Provide the (x, y) coordinate of the cell's center where the given text is located.  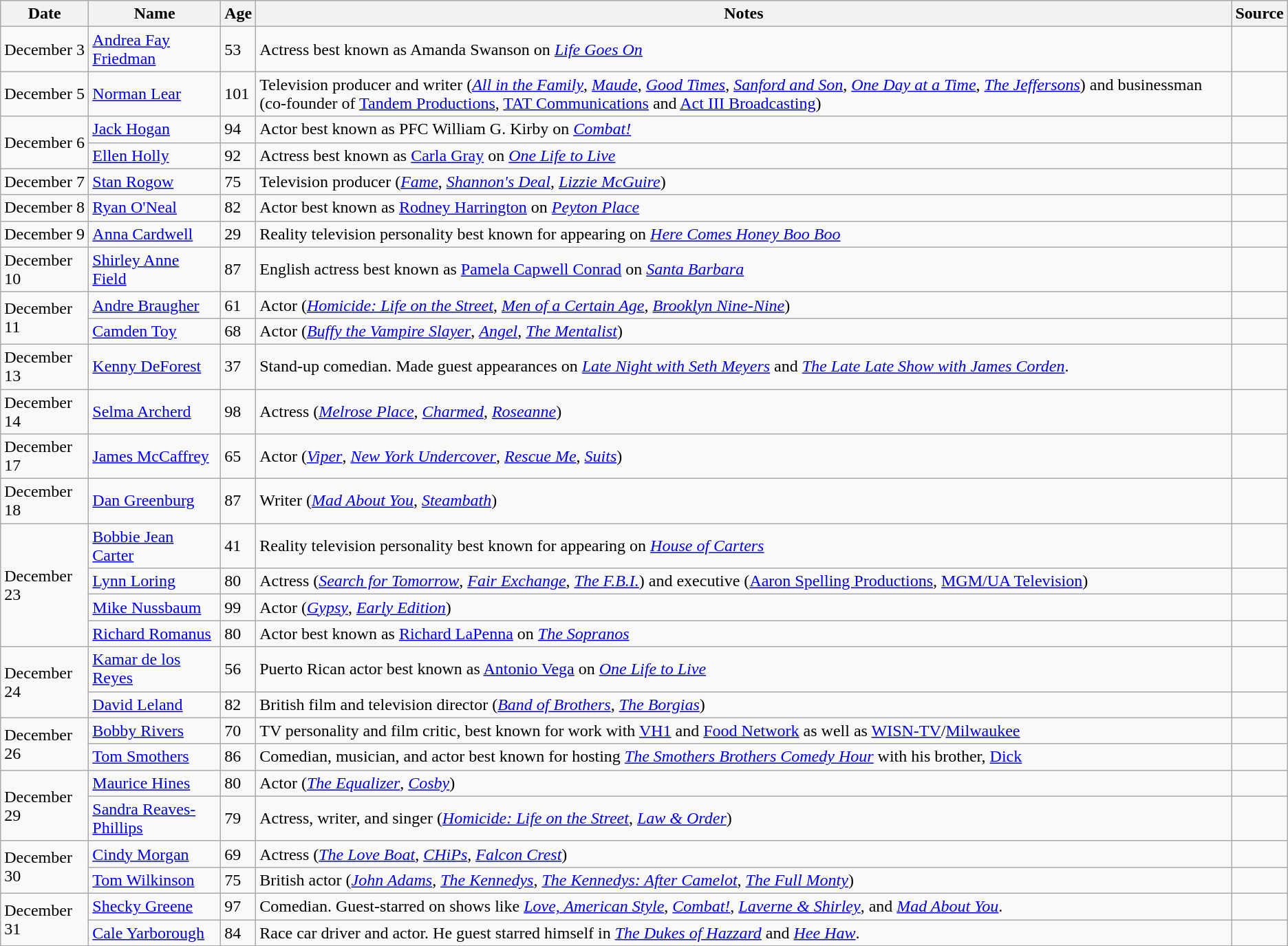
Bobbie Jean Carter (155, 546)
Selma Archerd (155, 411)
65 (238, 457)
December 3 (45, 50)
December 24 (45, 682)
Cindy Morgan (155, 854)
December 26 (45, 744)
Cale Yarborough (155, 932)
English actress best known as Pamela Capwell Conrad on Santa Barbara (744, 270)
Actor (Gypsy, Early Edition) (744, 608)
Name (155, 14)
James McCaffrey (155, 457)
Reality television personality best known for appearing on House of Carters (744, 546)
December 17 (45, 457)
Actress best known as Carla Gray on One Life to Live (744, 155)
Puerto Rican actor best known as Antonio Vega on One Life to Live (744, 669)
Richard Romanus (155, 634)
Actor (Homicide: Life on the Street, Men of a Certain Age, Brooklyn Nine-Nine) (744, 305)
December 10 (45, 270)
December 7 (45, 182)
December 30 (45, 867)
Actress best known as Amanda Swanson on Life Goes On (744, 50)
69 (238, 854)
Dan Greenburg (155, 501)
41 (238, 546)
December 31 (45, 919)
Anna Cardwell (155, 234)
98 (238, 411)
97 (238, 906)
Television producer (Fame, Shannon's Deal, Lizzie McGuire) (744, 182)
Ellen Holly (155, 155)
Actress (The Love Boat, CHiPs, Falcon Crest) (744, 854)
37 (238, 366)
David Leland (155, 705)
61 (238, 305)
Andre Braugher (155, 305)
Source (1259, 14)
Actor (The Equalizer, Cosby) (744, 783)
79 (238, 819)
December 11 (45, 318)
Shirley Anne Field (155, 270)
92 (238, 155)
Bobby Rivers (155, 731)
99 (238, 608)
Jack Hogan (155, 129)
Ryan O'Neal (155, 208)
TV personality and film critic, best known for work with VH1 and Food Network as well as WISN-TV/Milwaukee (744, 731)
29 (238, 234)
68 (238, 331)
British actor (John Adams, The Kennedys, The Kennedys: After Camelot, The Full Monty) (744, 880)
Age (238, 14)
Actress (Search for Tomorrow, Fair Exchange, The F.B.I.) and executive (Aaron Spelling Productions, MGM/UA Television) (744, 581)
Actress, writer, and singer (Homicide: Life on the Street, Law & Order) (744, 819)
53 (238, 50)
December 9 (45, 234)
British film and television director (Band of Brothers, The Borgias) (744, 705)
Sandra Reaves-Phillips (155, 819)
Camden Toy (155, 331)
Actor best known as Rodney Harrington on Peyton Place (744, 208)
Reality television personality best known for appearing on Here Comes Honey Boo Boo (744, 234)
Actress (Melrose Place, Charmed, Roseanne) (744, 411)
84 (238, 932)
Actor best known as Richard LaPenna on The Sopranos (744, 634)
86 (238, 757)
December 13 (45, 366)
94 (238, 129)
Maurice Hines (155, 783)
101 (238, 94)
December 5 (45, 94)
Tom Smothers (155, 757)
December 18 (45, 501)
56 (238, 669)
Norman Lear (155, 94)
Mike Nussbaum (155, 608)
Kamar de los Reyes (155, 669)
Comedian, musician, and actor best known for hosting The Smothers Brothers Comedy Hour with his brother, Dick (744, 757)
Actor (Viper, New York Undercover, Rescue Me, Suits) (744, 457)
December 6 (45, 142)
Actor (Buffy the Vampire Slayer, Angel, The Mentalist) (744, 331)
Writer (Mad About You, Steambath) (744, 501)
Tom Wilkinson (155, 880)
December 14 (45, 411)
December 8 (45, 208)
Race car driver and actor. He guest starred himself in The Dukes of Hazzard and Hee Haw. (744, 932)
Stan Rogow (155, 182)
Andrea Fay Friedman (155, 50)
Actor best known as PFC William G. Kirby on Combat! (744, 129)
Kenny DeForest (155, 366)
Date (45, 14)
Notes (744, 14)
Stand-up comedian. Made guest appearances on Late Night with Seth Meyers and The Late Late Show with James Corden. (744, 366)
Shecky Greene (155, 906)
70 (238, 731)
December 23 (45, 585)
Comedian. Guest-starred on shows like Love, American Style, Combat!, Laverne & Shirley, and Mad About You. (744, 906)
Lynn Loring (155, 581)
December 29 (45, 805)
